Detect which cell encompasses the target text, then output its [x, y] center coordinate. 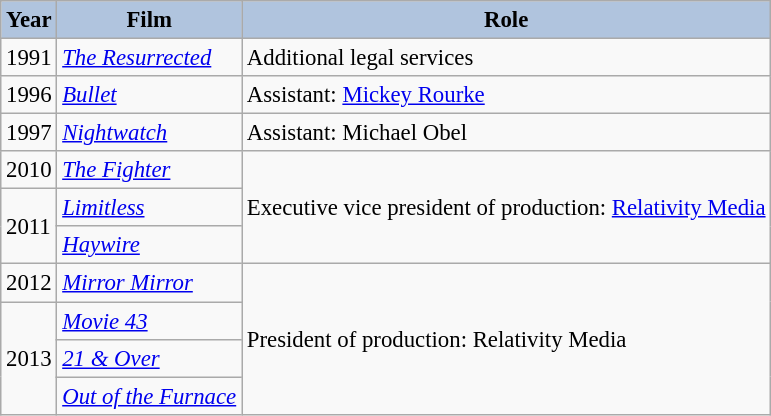
Mirror Mirror [150, 283]
Film [150, 20]
1997 [29, 133]
Additional legal services [506, 58]
1996 [29, 95]
Assistant: Michael Obel [506, 133]
Bullet [150, 95]
2010 [29, 170]
Executive vice president of production: Relativity Media [506, 208]
2013 [29, 358]
The Fighter [150, 170]
Haywire [150, 245]
Limitless [150, 208]
1991 [29, 58]
Year [29, 20]
Assistant: Mickey Rourke [506, 95]
Role [506, 20]
21 & Over [150, 358]
2011 [29, 226]
President of production: Relativity Media [506, 339]
Nightwatch [150, 133]
2012 [29, 283]
Out of the Furnace [150, 396]
The Resurrected [150, 58]
Movie 43 [150, 321]
